Determine the [X, Y] coordinate at the center of the cell enclosing the given text.  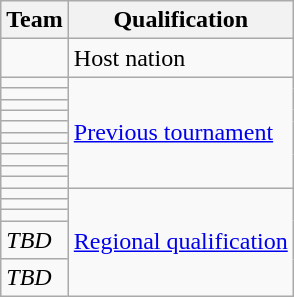
Team [35, 20]
Qualification [180, 20]
Host nation [180, 58]
Regional qualification [180, 242]
Previous tournament [180, 132]
